Search for the cell housing the specified text and yield its [x, y] center coordinate. 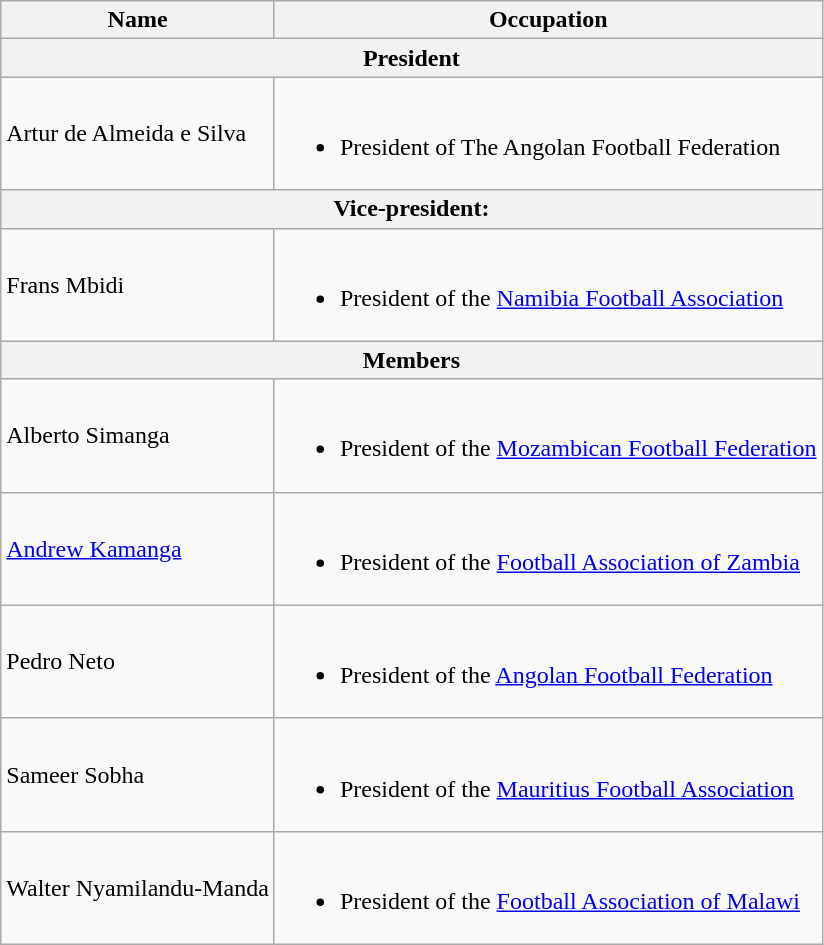
Sameer Sobha [138, 774]
President of the Football Association of Malawi [548, 888]
President of the Mozambican Football Federation [548, 436]
Alberto Simanga [138, 436]
President of the Football Association of Zambia [548, 548]
Occupation [548, 20]
President of the Namibia Football Association [548, 284]
Pedro Neto [138, 662]
President [412, 58]
Name [138, 20]
Members [412, 360]
Vice-president: [412, 209]
President of The Angolan Football Federation [548, 134]
Andrew Kamanga [138, 548]
President of the Mauritius Football Association [548, 774]
Frans Mbidi [138, 284]
President of the Angolan Football Federation [548, 662]
Walter Nyamilandu-Manda [138, 888]
Artur de Almeida e Silva [138, 134]
